Find where the given text appears and provide that cell's center as [x, y] coordinate. 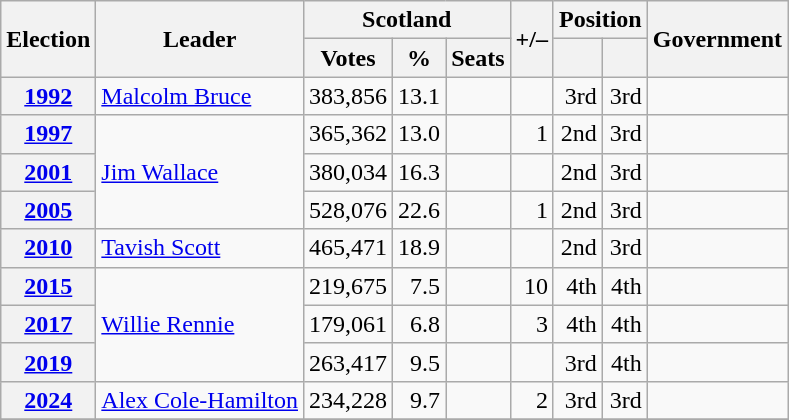
Scotland [408, 20]
Seats [478, 58]
16.3 [420, 172]
6.8 [420, 324]
9.5 [420, 362]
13.1 [420, 96]
234,228 [348, 400]
% [420, 58]
179,061 [348, 324]
Malcolm Bruce [200, 96]
7.5 [420, 286]
13.0 [420, 134]
2 [532, 400]
+/– [532, 39]
2019 [48, 362]
18.9 [420, 248]
Jim Wallace [200, 172]
22.6 [420, 210]
Election [48, 39]
2005 [48, 210]
263,417 [348, 362]
365,362 [348, 134]
Alex Cole-Hamilton [200, 400]
528,076 [348, 210]
Votes [348, 58]
Willie Rennie [200, 324]
3 [532, 324]
Tavish Scott [200, 248]
219,675 [348, 286]
2017 [48, 324]
2001 [48, 172]
1997 [48, 134]
Position [600, 20]
2015 [48, 286]
2010 [48, 248]
465,471 [348, 248]
1992 [48, 96]
Government [717, 39]
2024 [48, 400]
Leader [200, 39]
10 [532, 286]
383,856 [348, 96]
380,034 [348, 172]
9.7 [420, 400]
